Extract the [x, y] coordinate from the center of the cell holding the provided text.  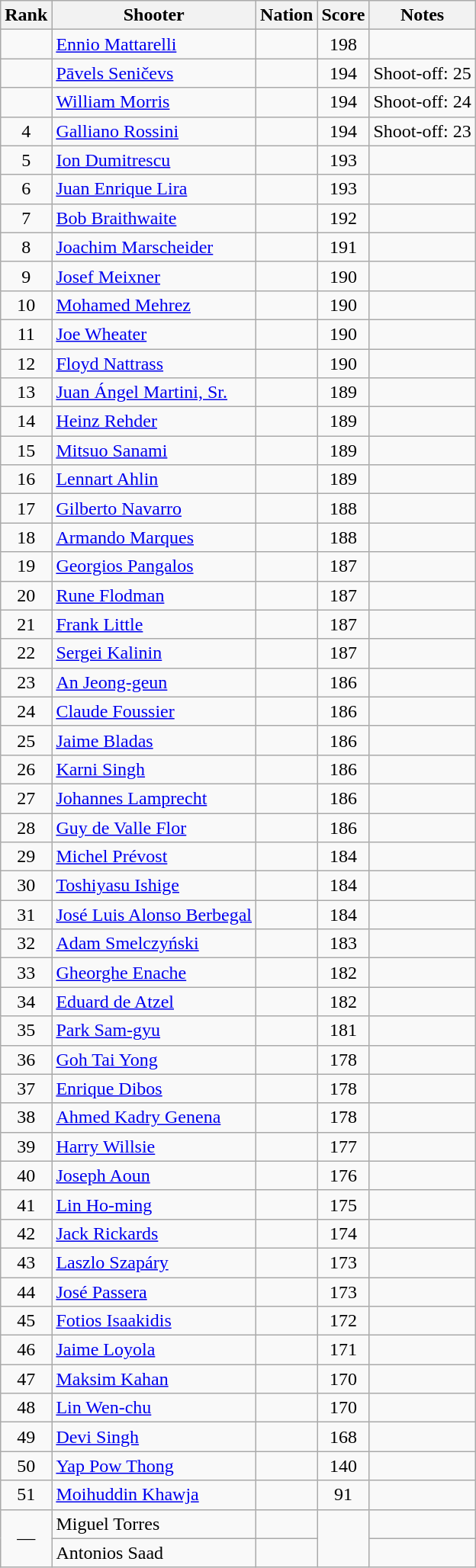
Josef Meixner [154, 276]
Lin Ho-ming [154, 1204]
Fotios Isaakidis [154, 1321]
Gheorghe Enache [154, 973]
37 [26, 1089]
91 [343, 1495]
172 [343, 1321]
45 [26, 1321]
José Luis Alonso Berbegal [154, 915]
25 [26, 740]
14 [26, 422]
51 [26, 1495]
140 [343, 1466]
Adam Smelczyński [154, 944]
9 [26, 276]
28 [26, 827]
48 [26, 1408]
Jaime Loyola [154, 1350]
Devi Singh [154, 1437]
Mohamed Mehrez [154, 305]
192 [343, 218]
Johannes Lamprecht [154, 798]
Guy de Valle Flor [154, 827]
20 [26, 595]
Goh Tai Yong [154, 1060]
15 [26, 451]
38 [26, 1117]
Sergei Kalinin [154, 653]
Juan Ángel Martini, Sr. [154, 393]
18 [26, 537]
Maksim Kahan [154, 1379]
Ion Dumitrescu [154, 160]
Joseph Aoun [154, 1175]
13 [26, 393]
42 [26, 1233]
Enrique Dibos [154, 1089]
Armando Marques [154, 537]
168 [343, 1437]
Gilberto Navarro [154, 508]
171 [343, 1350]
Park Sam-gyu [154, 1031]
22 [26, 653]
Pāvels Seničevs [154, 73]
47 [26, 1379]
8 [26, 247]
41 [26, 1204]
Georgios Pangalos [154, 566]
Rank [26, 15]
Notes [423, 15]
Eduard de Atzel [154, 1002]
26 [26, 769]
Score [343, 15]
183 [343, 944]
Heinz Rehder [154, 422]
23 [26, 682]
16 [26, 479]
Joe Wheater [154, 334]
Yap Pow Thong [154, 1466]
Jaime Bladas [154, 740]
46 [26, 1350]
27 [26, 798]
50 [26, 1466]
7 [26, 218]
31 [26, 915]
Claude Foussier [154, 711]
6 [26, 189]
Shooter [154, 15]
— [26, 1538]
174 [343, 1233]
José Passera [154, 1292]
35 [26, 1031]
Antonios Saad [154, 1553]
11 [26, 334]
4 [26, 131]
Ahmed Kadry Genena [154, 1117]
34 [26, 1002]
Toshiyasu Ishige [154, 886]
12 [26, 364]
17 [26, 508]
177 [343, 1146]
39 [26, 1146]
Galliano Rossini [154, 131]
Laszlo Szapáry [154, 1262]
Mitsuo Sanami [154, 451]
Juan Enrique Lira [154, 189]
21 [26, 624]
Shoot-off: 25 [423, 73]
William Morris [154, 102]
36 [26, 1060]
An Jeong-geun [154, 682]
44 [26, 1292]
Lennart Ahlin [154, 479]
49 [26, 1437]
Miguel Torres [154, 1524]
Shoot-off: 23 [423, 131]
33 [26, 973]
Shoot-off: 24 [423, 102]
Lin Wen-chu [154, 1408]
30 [26, 886]
176 [343, 1175]
175 [343, 1204]
29 [26, 857]
Jack Rickards [154, 1233]
10 [26, 305]
Ennio Mattarelli [154, 44]
181 [343, 1031]
Frank Little [154, 624]
191 [343, 247]
Moihuddin Khawja [154, 1495]
43 [26, 1262]
Karni Singh [154, 769]
Joachim Marscheider [154, 247]
198 [343, 44]
Nation [287, 15]
24 [26, 711]
Harry Willsie [154, 1146]
Floyd Nattrass [154, 364]
32 [26, 944]
Rune Flodman [154, 595]
19 [26, 566]
Michel Prévost [154, 857]
40 [26, 1175]
5 [26, 160]
Bob Braithwaite [154, 218]
